Return the [X, Y] coordinate for the center point of the cell that contains the specified text.  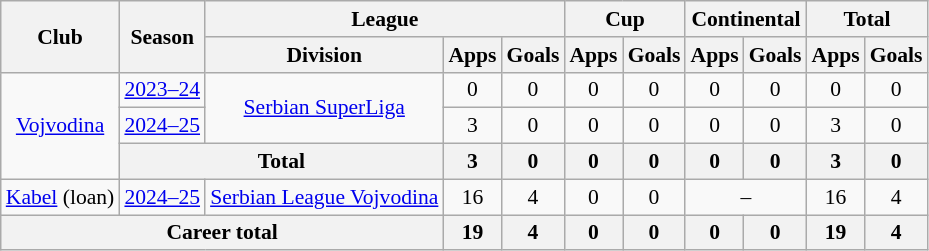
League [384, 19]
Club [60, 36]
– [746, 197]
Career total [222, 233]
Division [324, 55]
Cup [624, 19]
Kabel (loan) [60, 197]
2023–24 [162, 90]
Season [162, 36]
Continental [746, 19]
Serbian League Vojvodina [324, 197]
Vojvodina [60, 126]
Serbian SuperLiga [324, 108]
